Determine the (X, Y) coordinate at the center of the cell enclosing the given text.  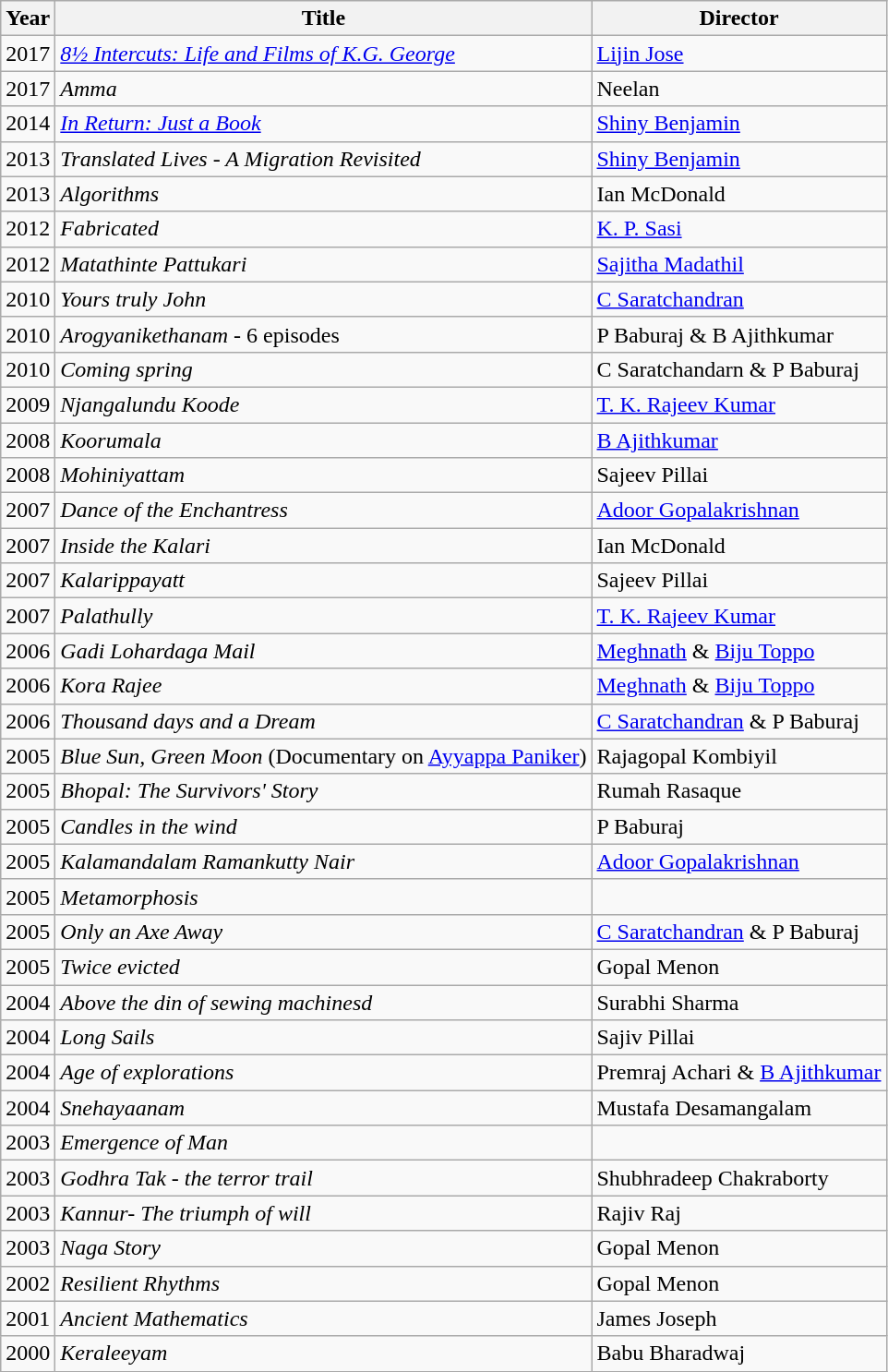
Premraj Achari & B Ajithkumar (738, 1073)
Bhopal: The Survivors' Story (323, 791)
Surabhi Sharma (738, 1002)
Translated Lives - A Migration Revisited (323, 159)
Age of explorations (323, 1073)
Candles in the wind (323, 826)
P Baburaj & B Ajithkumar (738, 334)
Njangalundu Koode (323, 404)
Fabricated (323, 229)
Only an Axe Away (323, 932)
8½ Intercuts: Life and Films of K.G. George (323, 54)
Rajiv Raj (738, 1213)
B Ajithkumar (738, 440)
Kannur- The triumph of will (323, 1213)
Emergence of Man (323, 1143)
Naga Story (323, 1248)
Long Sails (323, 1038)
2000 (28, 1354)
In Return: Just a Book (323, 124)
Shubhradeep Chakraborty (738, 1178)
Lijin Jose (738, 54)
Koorumala (323, 440)
2002 (28, 1283)
Neelan (738, 89)
Resilient Rhythms (323, 1283)
2001 (28, 1318)
James Joseph (738, 1318)
Babu Bharadwaj (738, 1354)
K. P. Sasi (738, 229)
Sajitha Madathil (738, 264)
Dance of the Enchantress (323, 511)
Director (738, 18)
Rajagopal Kombiyil (738, 756)
Arogyanikethanam - 6 episodes (323, 334)
Snehayaanam (323, 1108)
Twice evicted (323, 967)
C Saratchandarn & P Baburaj (738, 369)
Gadi Lohardaga Mail (323, 651)
Coming spring (323, 369)
Kalamandalam Ramankutty Nair (323, 861)
Kora Rajee (323, 686)
Rumah Rasaque (738, 791)
Thousand days and a Dream (323, 721)
C Saratchandran (738, 299)
Sajiv Pillai (738, 1038)
Keraleeyam (323, 1354)
Mohiniyattam (323, 475)
Ancient Mathematics (323, 1318)
Amma (323, 89)
Above the din of sewing machinesd (323, 1002)
Godhra Tak - the terror trail (323, 1178)
Algorithms (323, 194)
Title (323, 18)
Metamorphosis (323, 897)
Yours truly John (323, 299)
Palathully (323, 616)
2014 (28, 124)
Inside the Kalari (323, 546)
Blue Sun, Green Moon (Documentary on Ayyappa Paniker) (323, 756)
2009 (28, 404)
Year (28, 18)
Mustafa Desamangalam (738, 1108)
Kalarippayatt (323, 581)
Matathinte Pattukari (323, 264)
P Baburaj (738, 826)
